Find where the given text appears and provide that cell's center as (X, Y) coordinate. 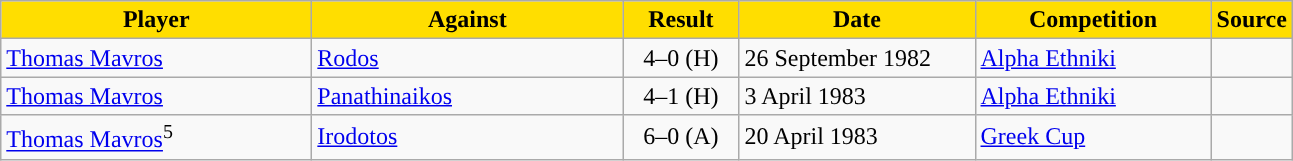
Thomas Mavros5 (156, 138)
Against (468, 20)
Rodos (468, 58)
Source (1252, 20)
Date (857, 20)
Player (156, 20)
26 September 1982 (857, 58)
Result (681, 20)
6–0 (A) (681, 138)
3 April 1983 (857, 96)
4–0 (H) (681, 58)
20 April 1983 (857, 138)
Panathinaikos (468, 96)
Greek Cup (1093, 138)
Irodotos (468, 138)
4–1 (H) (681, 96)
Competition (1093, 20)
